Capture the cell that displays the provided text and extract its (X, Y) central coordinate. 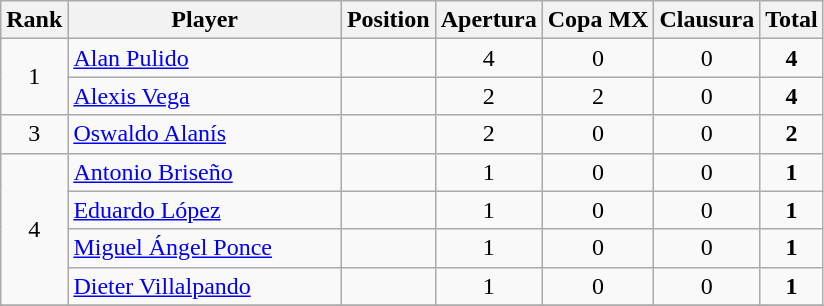
Dieter Villalpando (205, 286)
Eduardo López (205, 210)
Alexis Vega (205, 96)
Alan Pulido (205, 58)
Oswaldo Alanís (205, 134)
Player (205, 20)
Position (388, 20)
Rank (34, 20)
3 (34, 134)
Clausura (707, 20)
Copa MX (598, 20)
Apertura (488, 20)
Antonio Briseño (205, 172)
Total (792, 20)
Miguel Ángel Ponce (205, 248)
